Scan for the cell matching the given text and deliver its (X, Y) coordinate at center. 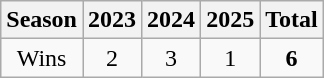
Wins (42, 58)
Season (42, 20)
2024 (172, 20)
3 (172, 58)
2023 (112, 20)
2025 (230, 20)
6 (292, 58)
2 (112, 58)
Total (292, 20)
1 (230, 58)
